Extract the (X, Y) coordinate from the center of the cell holding the provided text.  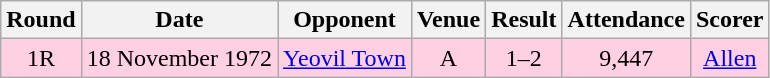
A (448, 58)
18 November 1972 (179, 58)
1–2 (524, 58)
Yeovil Town (345, 58)
Opponent (345, 20)
Scorer (730, 20)
1R (41, 58)
9,447 (626, 58)
Allen (730, 58)
Date (179, 20)
Venue (448, 20)
Attendance (626, 20)
Round (41, 20)
Result (524, 20)
